From the cell containing the given text, extract its center point as (X, Y) coordinate. 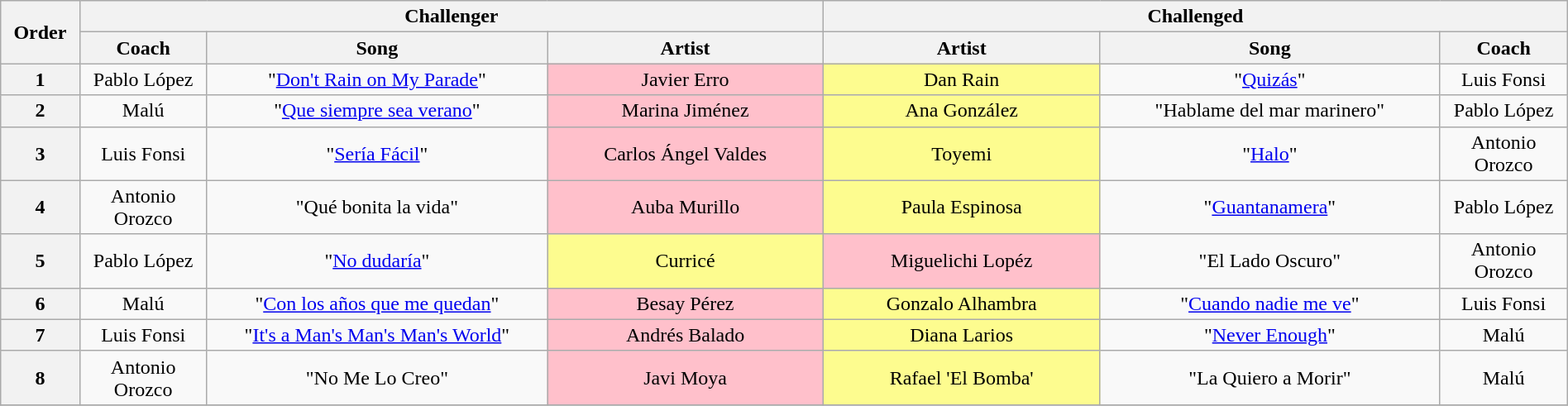
Diana Larios (962, 335)
8 (40, 377)
Curricé (686, 261)
"Never Enough" (1270, 335)
"Halo" (1270, 154)
"Guantanamera" (1270, 207)
Dan Rain (962, 79)
"Cuando nadie me ve" (1270, 303)
Marina Jiménez (686, 111)
"La Quiero a Morir" (1270, 377)
Rafael 'El Bomba' (962, 377)
"It's a Man's Man's Man's World" (377, 335)
"Quizás" (1270, 79)
"Hablame del mar marinero" (1270, 111)
"No dudaría" (377, 261)
4 (40, 207)
Challenger (452, 17)
Gonzalo Alhambra (962, 303)
Miguelichi Lopéz (962, 261)
"Que siempre sea verano" (377, 111)
3 (40, 154)
"Sería Fácil" (377, 154)
"Don't Rain on My Parade" (377, 79)
Toyemi (962, 154)
2 (40, 111)
"El Lado Oscuro" (1270, 261)
"Qué bonita la vida" (377, 207)
"No Me Lo Creo" (377, 377)
Order (40, 32)
Besay Pérez (686, 303)
6 (40, 303)
Andrés Balado (686, 335)
Javi Moya (686, 377)
"Con los años que me quedan" (377, 303)
7 (40, 335)
Javier Erro (686, 79)
Paula Espinosa (962, 207)
Carlos Ángel Valdes (686, 154)
Auba Murillo (686, 207)
1 (40, 79)
5 (40, 261)
Challenged (1196, 17)
Ana González (962, 111)
